Capture the cell that displays the provided text and extract its [x, y] central coordinate. 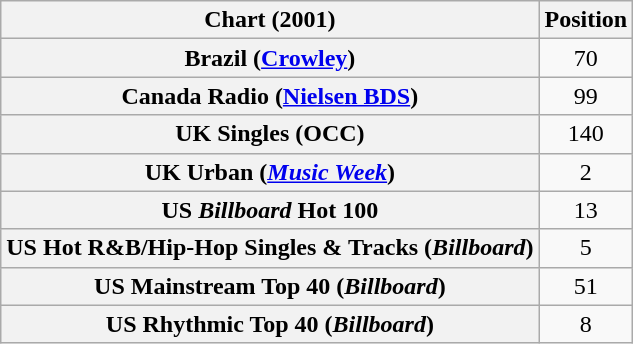
Chart (2001) [270, 20]
US Hot R&B/Hip-Hop Singles & Tracks (Billboard) [270, 248]
US Rhythmic Top 40 (Billboard) [270, 324]
140 [586, 134]
Canada Radio (Nielsen BDS) [270, 96]
8 [586, 324]
99 [586, 96]
5 [586, 248]
UK Urban (Music Week) [270, 172]
13 [586, 210]
US Mainstream Top 40 (Billboard) [270, 286]
70 [586, 58]
51 [586, 286]
Position [586, 20]
US Billboard Hot 100 [270, 210]
2 [586, 172]
UK Singles (OCC) [270, 134]
Brazil (Crowley) [270, 58]
